Search for the cell housing the specified text and yield its (x, y) center coordinate. 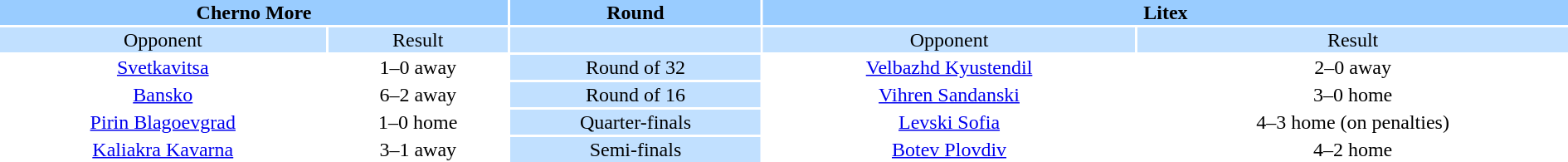
Semi-finals (635, 150)
1–0 home (418, 122)
Pirin Blagoevgrad (163, 122)
Bansko (163, 95)
4–2 home (1352, 150)
Vihren Sandanski (949, 95)
Quarter-finals (635, 122)
Botev Plovdiv (949, 150)
1–0 away (418, 67)
3–0 home (1352, 95)
Kaliakra Kavarna (163, 150)
Cherno More (254, 12)
2–0 away (1352, 67)
Velbazhd Kyustendil (949, 67)
Svetkavitsa (163, 67)
Round of 32 (635, 67)
3–1 away (418, 150)
6–2 away (418, 95)
Round of 16 (635, 95)
4–3 home (on penalties) (1352, 122)
Levski Sofia (949, 122)
Litex (1166, 12)
Round (635, 12)
